For the text-containing cell, return its midpoint in (X, Y) coordinate format. 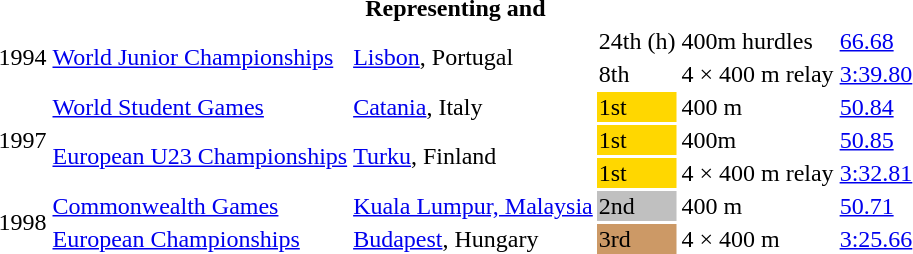
4 × 400 m (758, 239)
24th (h) (637, 41)
Kuala Lumpur, Malaysia (474, 206)
European U23 Championships (200, 156)
2nd (637, 206)
400m hurdles (758, 41)
8th (637, 74)
World Junior Championships (200, 58)
Commonwealth Games (200, 206)
Budapest, Hungary (474, 239)
3rd (637, 239)
Catania, Italy (474, 107)
Turku, Finland (474, 156)
400m (758, 140)
European Championships (200, 239)
Lisbon, Portugal (474, 58)
World Student Games (200, 107)
